Capture the cell that displays the provided text and extract its [x, y] central coordinate. 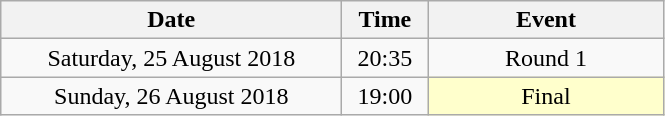
20:35 [385, 58]
Sunday, 26 August 2018 [172, 96]
Round 1 [546, 58]
Date [172, 20]
Final [546, 96]
Time [385, 20]
Event [546, 20]
Saturday, 25 August 2018 [172, 58]
19:00 [385, 96]
